From the cell containing the given text, extract its center point as (x, y) coordinate. 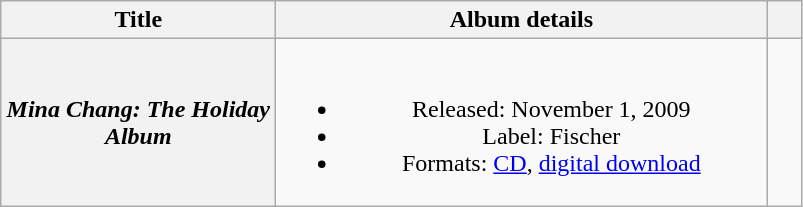
Title (138, 20)
Album details (522, 20)
Released: November 1, 2009Label: FischerFormats: CD, digital download (522, 122)
Mina Chang: The Holiday Album (138, 122)
